Find where the given text appears and provide that cell's center as (X, Y) coordinate. 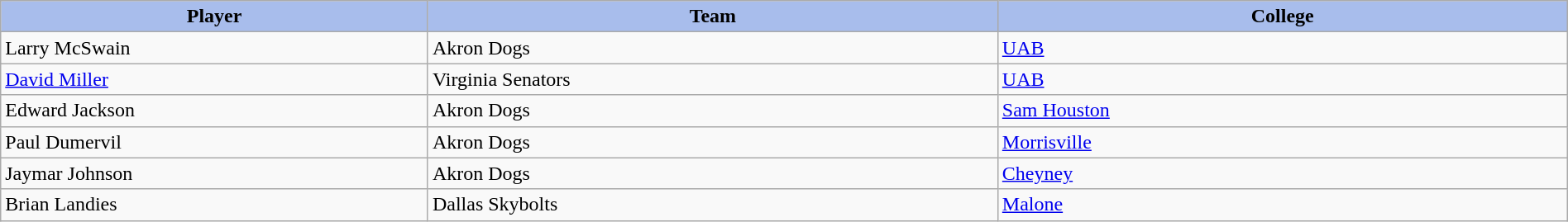
Sam Houston (1282, 111)
Player (215, 17)
Team (713, 17)
David Miller (215, 79)
College (1282, 17)
Larry McSwain (215, 48)
Morrisville (1282, 142)
Cheyney (1282, 173)
Virginia Senators (713, 79)
Brian Landies (215, 205)
Malone (1282, 205)
Dallas Skybolts (713, 205)
Jaymar Johnson (215, 173)
Edward Jackson (215, 111)
Paul Dumervil (215, 142)
